Determine the (X, Y) coordinate at the center of the cell enclosing the given text.  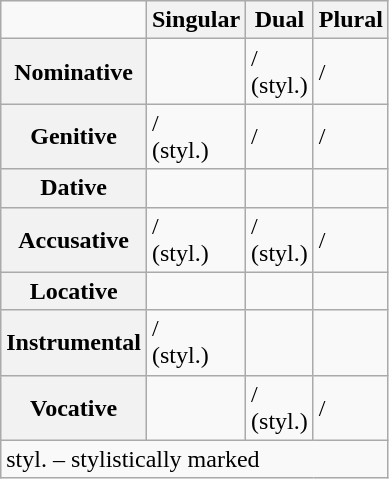
Dative (74, 188)
styl. – stylistically marked (195, 459)
Vocative (74, 408)
Plural (350, 20)
Genitive (74, 136)
Accusative (74, 240)
Instrumental (74, 342)
Singular (196, 20)
Nominative (74, 72)
Locative (74, 291)
Dual (280, 20)
